For the text-containing cell, return its midpoint in [X, Y] coordinate format. 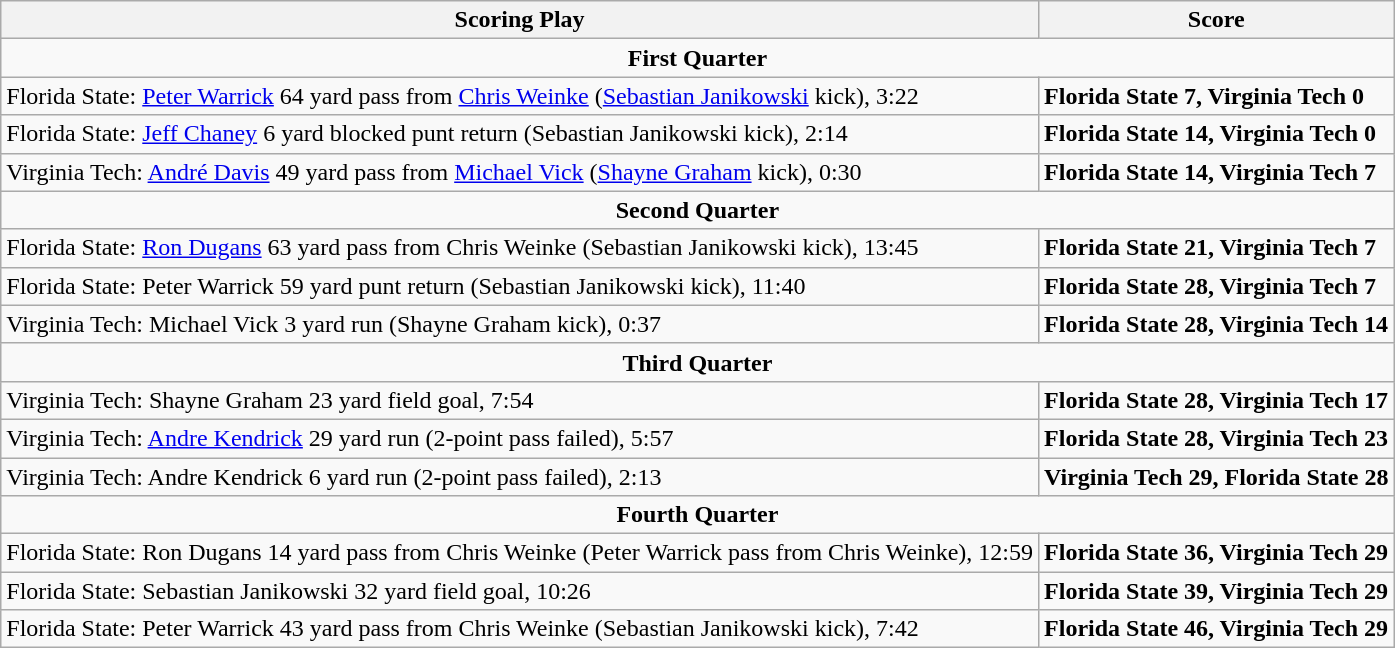
Scoring Play [520, 20]
Florida State 28, Virginia Tech 14 [1217, 324]
Third Quarter [698, 362]
Score [1217, 20]
Florida State: Sebastian Janikowski 32 yard field goal, 10:26 [520, 591]
Florida State 14, Virginia Tech 7 [1217, 172]
Florida State: Peter Warrick 59 yard punt return (Sebastian Janikowski kick), 11:40 [520, 286]
Florida State: Ron Dugans 63 yard pass from Chris Weinke (Sebastian Janikowski kick), 13:45 [520, 248]
Virginia Tech 29, Florida State 28 [1217, 477]
Second Quarter [698, 210]
Virginia Tech: Michael Vick 3 yard run (Shayne Graham kick), 0:37 [520, 324]
Florida State: Ron Dugans 14 yard pass from Chris Weinke (Peter Warrick pass from Chris Weinke), 12:59 [520, 553]
Florida State 46, Virginia Tech 29 [1217, 629]
Florida State 7, Virginia Tech 0 [1217, 96]
Florida State 39, Virginia Tech 29 [1217, 591]
Florida State 21, Virginia Tech 7 [1217, 248]
Virginia Tech: Shayne Graham 23 yard field goal, 7:54 [520, 400]
Virginia Tech: Andre Kendrick 6 yard run (2-point pass failed), 2:13 [520, 477]
Fourth Quarter [698, 515]
Florida State 36, Virginia Tech 29 [1217, 553]
Virginia Tech: André Davis 49 yard pass from Michael Vick (Shayne Graham kick), 0:30 [520, 172]
Florida State: Jeff Chaney 6 yard blocked punt return (Sebastian Janikowski kick), 2:14 [520, 134]
Florida State: Peter Warrick 43 yard pass from Chris Weinke (Sebastian Janikowski kick), 7:42 [520, 629]
Florida State 14, Virginia Tech 0 [1217, 134]
Florida State 28, Virginia Tech 23 [1217, 438]
First Quarter [698, 58]
Florida State 28, Virginia Tech 7 [1217, 286]
Florida State 28, Virginia Tech 17 [1217, 400]
Florida State: Peter Warrick 64 yard pass from Chris Weinke (Sebastian Janikowski kick), 3:22 [520, 96]
Virginia Tech: Andre Kendrick 29 yard run (2-point pass failed), 5:57 [520, 438]
